Search for the cell housing the specified text and yield its [X, Y] center coordinate. 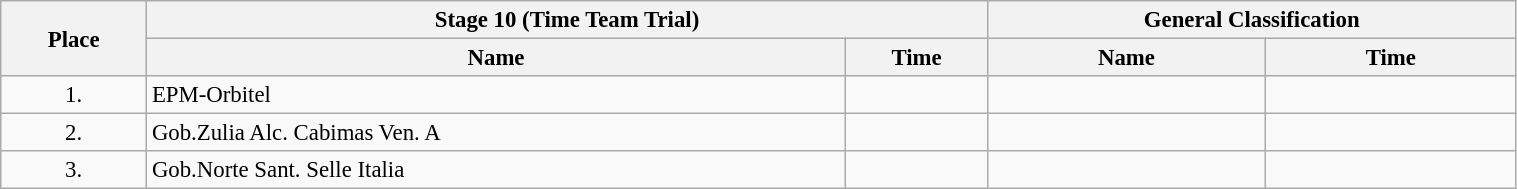
Gob.Zulia Alc. Cabimas Ven. A [496, 133]
General Classification [1252, 20]
1. [74, 95]
3. [74, 170]
2. [74, 133]
Place [74, 38]
Gob.Norte Sant. Selle Italia [496, 170]
EPM-Orbitel [496, 95]
Stage 10 (Time Team Trial) [568, 20]
